Scan for the cell matching the given text and deliver its [X, Y] coordinate at center. 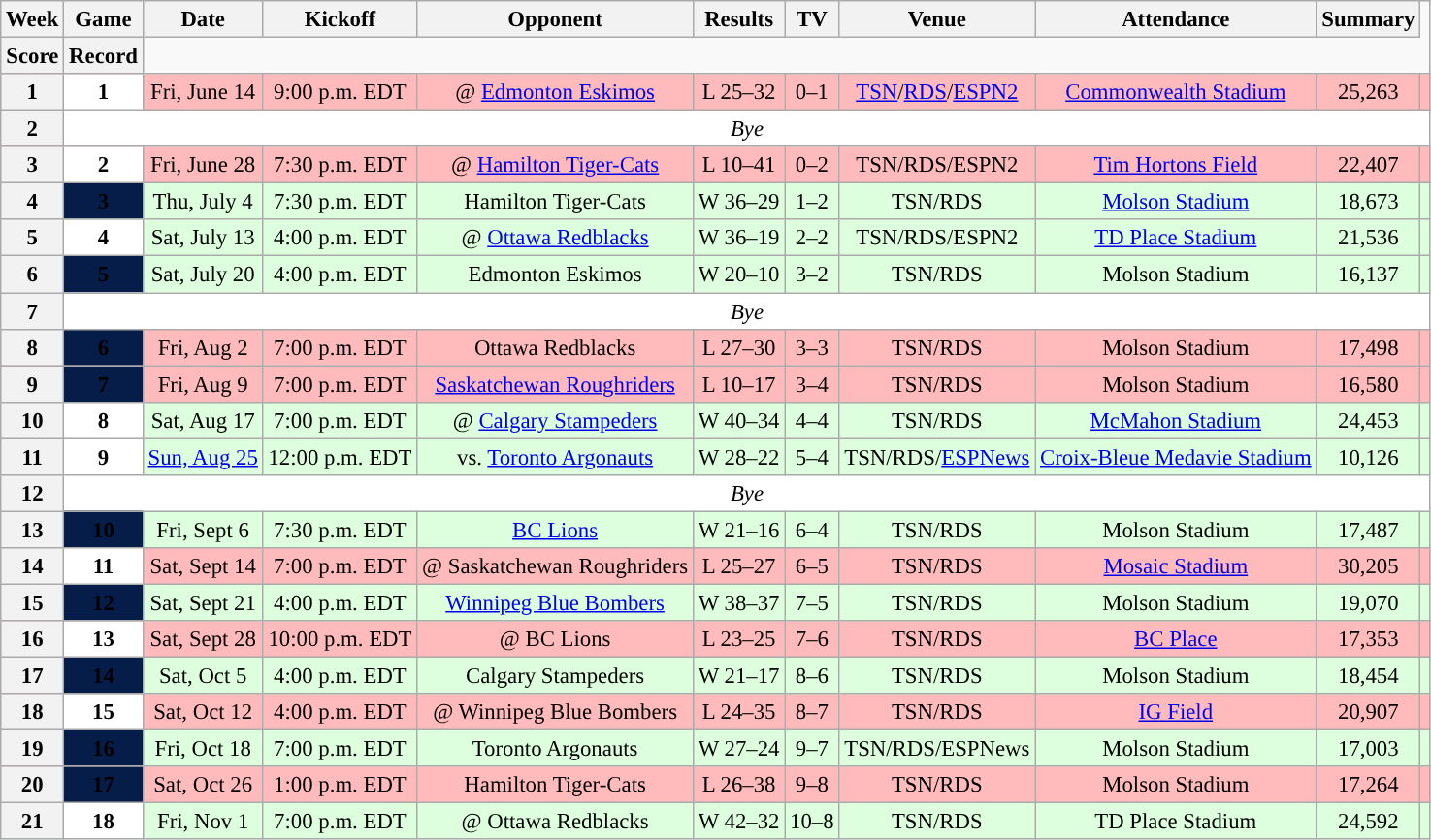
L 26–38 [738, 785]
W 36–29 [738, 202]
3–2 [812, 275]
10:00 p.m. EDT [340, 639]
Mosaic Stadium [1176, 566]
L 23–25 [738, 639]
9:00 p.m. EDT [340, 92]
4–4 [812, 420]
Sat, Oct 26 [203, 785]
W 28–22 [738, 457]
vs. Toronto Argonauts [555, 457]
Fri, Aug 2 [203, 347]
W 36–19 [738, 238]
16,580 [1368, 384]
W 20–10 [738, 275]
17,353 [1368, 639]
22,407 [1368, 165]
19 [33, 749]
Fri, Nov 1 [203, 822]
L 24–35 [738, 712]
Kickoff [340, 19]
21 [33, 822]
Fri, June 28 [203, 165]
Commonwealth Stadium [1176, 92]
6–4 [812, 530]
17,487 [1368, 530]
Winnipeg Blue Bombers [555, 602]
McMahon Stadium [1176, 420]
Sat, Sept 21 [203, 602]
16,137 [1368, 275]
Week [33, 19]
25,263 [1368, 92]
30,205 [1368, 566]
@ BC Lions [555, 639]
Attendance [1176, 19]
24,592 [1368, 822]
@ Calgary Stampeders [555, 420]
0–1 [812, 92]
W 40–34 [738, 420]
Saskatchewan Roughriders [555, 384]
Sat, Sept 28 [203, 639]
9–8 [812, 785]
IG Field [1176, 712]
9–7 [812, 749]
21,536 [1368, 238]
L 25–32 [738, 92]
17,264 [1368, 785]
17,498 [1368, 347]
L 27–30 [738, 347]
10,126 [1368, 457]
24,453 [1368, 420]
Sat, Oct 5 [203, 676]
Summary [1368, 19]
Date [203, 19]
6–5 [812, 566]
20 [33, 785]
8–7 [812, 712]
@ Hamilton Tiger-Cats [555, 165]
2–2 [812, 238]
@ Winnipeg Blue Bombers [555, 712]
W 42–32 [738, 822]
Score [33, 56]
L 10–17 [738, 384]
18,673 [1368, 202]
Sat, Oct 12 [203, 712]
3–3 [812, 347]
Thu, July 4 [203, 202]
W 38–37 [738, 602]
0–2 [812, 165]
7–5 [812, 602]
Sat, Aug 17 [203, 420]
W 21–16 [738, 530]
W 21–17 [738, 676]
18,454 [1368, 676]
Fri, Sept 6 [203, 530]
Fri, June 14 [203, 92]
BC Lions [555, 530]
Fri, Aug 9 [203, 384]
20,907 [1368, 712]
Calgary Stampeders [555, 676]
Sat, Sept 14 [203, 566]
Sun, Aug 25 [203, 457]
17,003 [1368, 749]
1:00 p.m. EDT [340, 785]
8–6 [812, 676]
7–6 [812, 639]
Record [103, 56]
L 25–27 [738, 566]
Results [738, 19]
5–4 [812, 457]
TV [812, 19]
Toronto Argonauts [555, 749]
Ottawa Redblacks [555, 347]
L 10–41 [738, 165]
Fri, Oct 18 [203, 749]
10–8 [812, 822]
Tim Hortons Field [1176, 165]
Game [103, 19]
Edmonton Eskimos [555, 275]
19,070 [1368, 602]
Venue [937, 19]
Sat, July 20 [203, 275]
12:00 p.m. EDT [340, 457]
@ Saskatchewan Roughriders [555, 566]
BC Place [1176, 639]
Opponent [555, 19]
3–4 [812, 384]
@ Edmonton Eskimos [555, 92]
Sat, July 13 [203, 238]
1–2 [812, 202]
W 27–24 [738, 749]
Croix-Bleue Medavie Stadium [1176, 457]
